Capture the cell that displays the provided text and extract its (x, y) central coordinate. 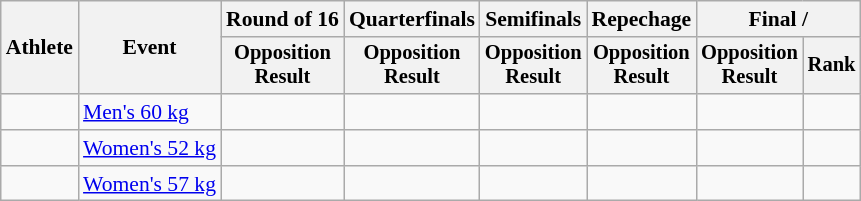
Rank (832, 66)
Women's 52 kg (150, 148)
Quarterfinals (412, 19)
Final / (778, 19)
Athlete (40, 48)
Round of 16 (282, 19)
Men's 60 kg (150, 112)
Repechage (642, 19)
Event (150, 48)
Semifinals (534, 19)
